Search for the cell housing the specified text and yield its [x, y] center coordinate. 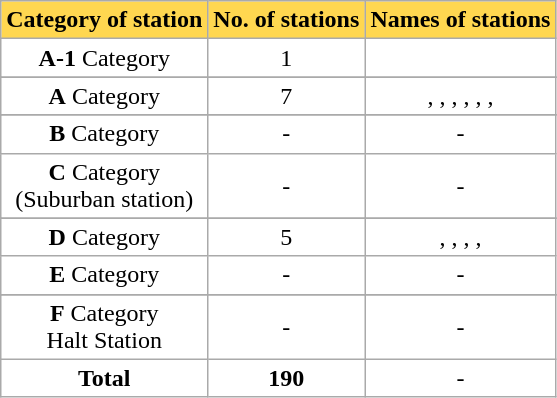
E Category [104, 275]
5 [286, 237]
, , , , [460, 237]
Category of station [104, 20]
7 [286, 96]
No. of stations [286, 20]
, , , , , , [460, 96]
A Category [104, 96]
1 [286, 58]
D Category [104, 237]
C Category(Suburban station) [104, 186]
Total [104, 378]
A-1 Category [104, 58]
F CategoryHalt Station [104, 326]
Names of stations [460, 20]
B Category [104, 134]
190 [286, 378]
